From the cell containing the given text, extract its center point as [X, Y] coordinate. 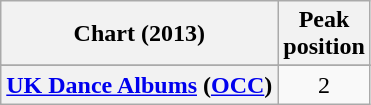
Peakposition [324, 34]
2 [324, 85]
UK Dance Albums (OCC) [140, 85]
Chart (2013) [140, 34]
